Detect which cell encompasses the target text, then output its [x, y] center coordinate. 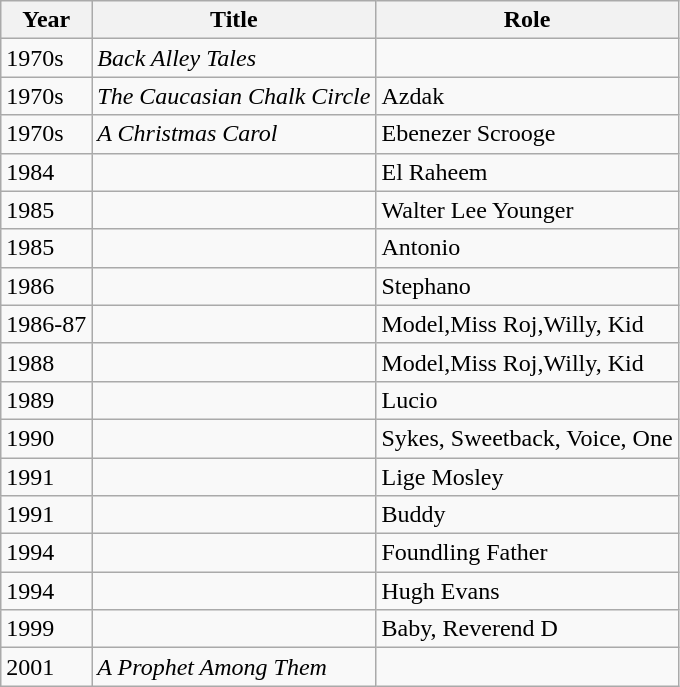
Lucio [527, 400]
Stephano [527, 286]
Buddy [527, 515]
Baby, Reverend D [527, 629]
1986 [46, 286]
1990 [46, 438]
El Raheem [527, 172]
Antonio [527, 248]
1986-87 [46, 324]
Hugh Evans [527, 591]
Title [234, 20]
The Caucasian Chalk Circle [234, 96]
Walter Lee Younger [527, 210]
Year [46, 20]
1984 [46, 172]
A Prophet Among Them [234, 667]
Ebenezer Scrooge [527, 134]
Sykes, Sweetback, Voice, One [527, 438]
Role [527, 20]
1999 [46, 629]
Back Alley Tales [234, 58]
1989 [46, 400]
Azdak [527, 96]
A Christmas Carol [234, 134]
1988 [46, 362]
2001 [46, 667]
Foundling Father [527, 553]
Lige Mosley [527, 477]
